Extract the (x, y) coordinate from the center of the cell holding the provided text.  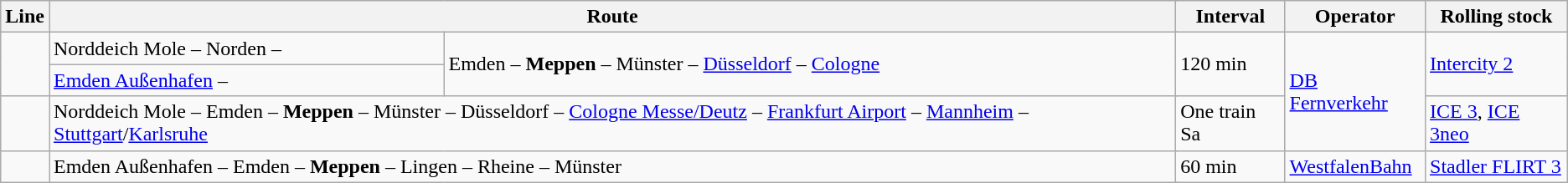
Intercity 2 (1497, 64)
Operator (1355, 17)
60 min (1230, 166)
Stadler FLIRT 3 (1497, 166)
Emden Außenhafen – Emden – Meppen – Lingen – Rheine – Münster (611, 166)
Route (611, 17)
Emden – Meppen – Münster – Düsseldorf – Cologne (810, 64)
One train Sa (1230, 124)
Emden Außenhafen – (246, 80)
Norddeich Mole – Norden – (246, 48)
WestfalenBahn (1355, 166)
DB Fernverkehr (1355, 92)
Line (25, 17)
ICE 3, ICE 3neo (1497, 124)
120 min (1230, 64)
Rolling stock (1497, 17)
Interval (1230, 17)
Norddeich Mole – Emden – Meppen – Münster – Düsseldorf – Cologne Messe/Deutz – Frankfurt Airport – Mannheim – Stuttgart/Karlsruhe (611, 124)
